Determine the (X, Y) coordinate at the center of the cell enclosing the given text.  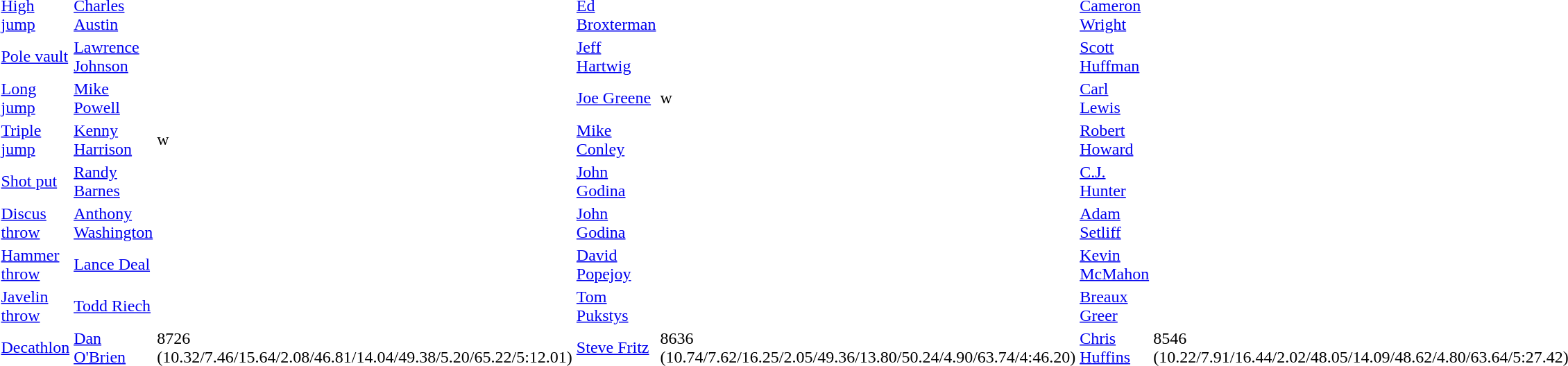
Long jump (35, 98)
Adam Setliff (1114, 223)
Anthony Washington (114, 223)
Joe Greene (616, 98)
C.J. Hunter (1114, 182)
Breaux Greer (1114, 306)
Kevin McMahon (1114, 265)
Pole vault (35, 57)
Tom Pukstys (616, 306)
Todd Riech (114, 306)
Discus throw (35, 223)
Javelin throw (35, 306)
David Popejoy (616, 265)
Kenny Harrison (114, 140)
Mike Powell (114, 98)
Mike Conley (616, 140)
Lance Deal (114, 265)
Jeff Hartwig (616, 57)
Carl Lewis (1114, 98)
Shot put (35, 182)
Randy Barnes (114, 182)
Triple jump (35, 140)
Robert Howard (1114, 140)
Scott Huffman (1114, 57)
Hammer throw (35, 265)
Lawrence Johnson (114, 57)
